Provide the [X, Y] coordinate of the cell's center where the given text is located.  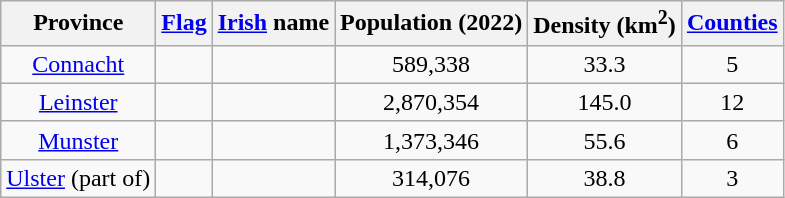
1,373,346 [432, 140]
Flag [184, 24]
Province [78, 24]
314,076 [432, 178]
5 [732, 64]
55.6 [605, 140]
589,338 [432, 64]
Counties [732, 24]
145.0 [605, 102]
3 [732, 178]
Leinster [78, 102]
6 [732, 140]
2,870,354 [432, 102]
Ulster (part of) [78, 178]
Irish name [273, 24]
Connacht [78, 64]
Population (2022) [432, 24]
38.8 [605, 178]
Munster [78, 140]
12 [732, 102]
Density (km2) [605, 24]
33.3 [605, 64]
